Locate the cell with the specified text and output its (X, Y) center coordinate. 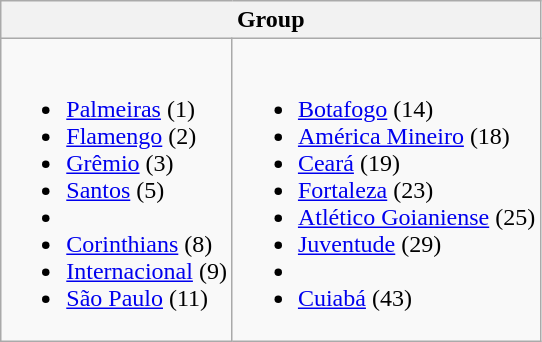
Palmeiras (1) Flamengo (2) Grêmio (3) Santos (5) Corinthians (8) Internacional (9) São Paulo (11) (117, 190)
Botafogo (14) América Mineiro (18) Ceará (19) Fortaleza (23) Atlético Goianiense (25) Juventude (29) Cuiabá (43) (386, 190)
Group (271, 20)
